Determine the (x, y) coordinate at the center of the cell enclosing the given text.  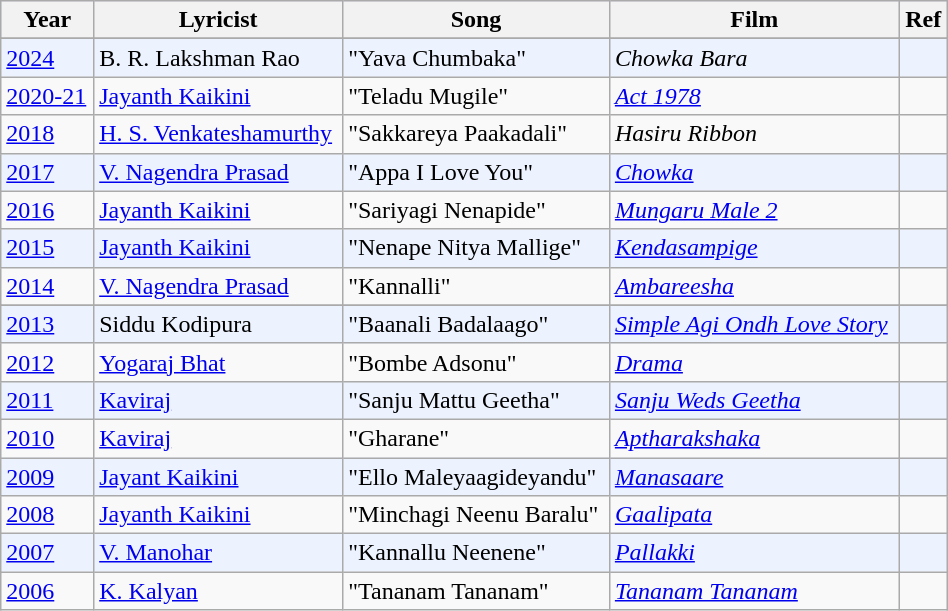
Hasiru Ribbon (754, 134)
"Bombe Adsonu" (476, 362)
Chowka (754, 172)
2006 (48, 591)
"Gharane" (476, 438)
Act 1978 (754, 96)
Ambareesha (754, 286)
"Kannallu Neenene" (476, 553)
Simple Agi Ondh Love Story (754, 324)
"Tananam Tananam" (476, 591)
2012 (48, 362)
2007 (48, 553)
H. S. Venkateshamurthy (218, 134)
"Kannalli" (476, 286)
Tananam Tananam (754, 591)
2017 (48, 172)
Siddu Kodipura (218, 324)
Sanju Weds Geetha (754, 400)
Yogaraj Bhat (218, 362)
2008 (48, 515)
Drama (754, 362)
2018 (48, 134)
Jayant Kaikini (218, 477)
"Ello Maleyaagideyandu" (476, 477)
"Teladu Mugile" (476, 96)
Lyricist (218, 20)
"Sanju Mattu Geetha" (476, 400)
Mungaru Male 2 (754, 210)
Year (48, 20)
Song (476, 20)
2010 (48, 438)
2015 (48, 248)
Gaalipata (754, 515)
V. Manohar (218, 553)
Chowka Bara (754, 58)
2013 (48, 324)
2011 (48, 400)
"Sakkareya Paakadali" (476, 134)
K. Kalyan (218, 591)
2009 (48, 477)
Ref (923, 20)
2016 (48, 210)
Manasaare (754, 477)
"Nenape Nitya Mallige" (476, 248)
"Baanali Badalaago" (476, 324)
Kendasampige (754, 248)
"Appa I Love You" (476, 172)
2020-21 (48, 96)
2014 (48, 286)
2024 (48, 58)
Aptharakshaka (754, 438)
"Minchagi Neenu Baralu" (476, 515)
"Yava Chumbaka" (476, 58)
B. R. Lakshman Rao (218, 58)
"Sariyagi Nenapide" (476, 210)
Pallakki (754, 553)
Film (754, 20)
